Scan for the cell matching the given text and deliver its (x, y) coordinate at center. 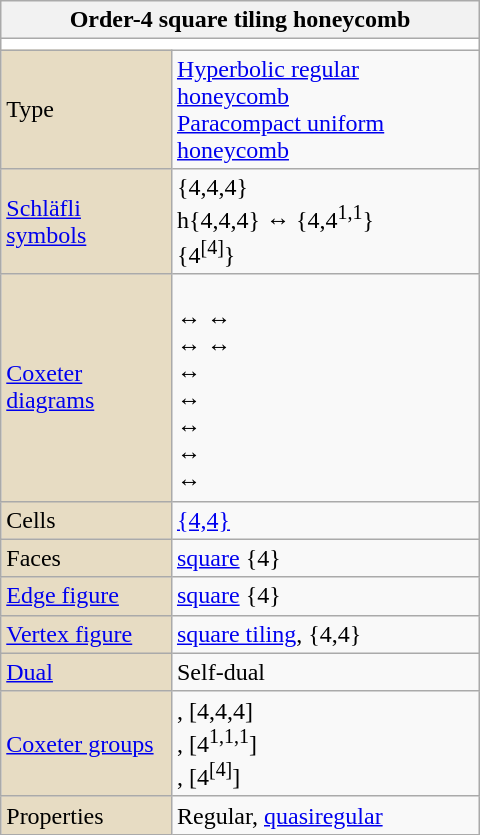
Order-4 square tiling honeycomb (240, 20)
Type (86, 110)
square tiling, {4,4} (325, 634)
{4,4,4}h{4,4,4} ↔ {4,41,1}{4[4]} (325, 222)
Regular, quasiregular (325, 815)
Vertex figure (86, 634)
Faces (86, 558)
, [4,4,4], [41,1,1], [4[4]] (325, 744)
Hyperbolic regular honeycombParacompact uniform honeycomb (325, 110)
Edge figure (86, 596)
Self-dual (325, 672)
Cells (86, 520)
Schläfli symbols (86, 222)
Coxeter diagrams (86, 388)
{4,4} (325, 520)
↔ ↔ ↔ ↔ ↔ ↔ ↔ ↔ ↔ (325, 388)
Coxeter groups (86, 744)
Dual (86, 672)
Properties (86, 815)
